From the cell containing the given text, extract its center point as (X, Y) coordinate. 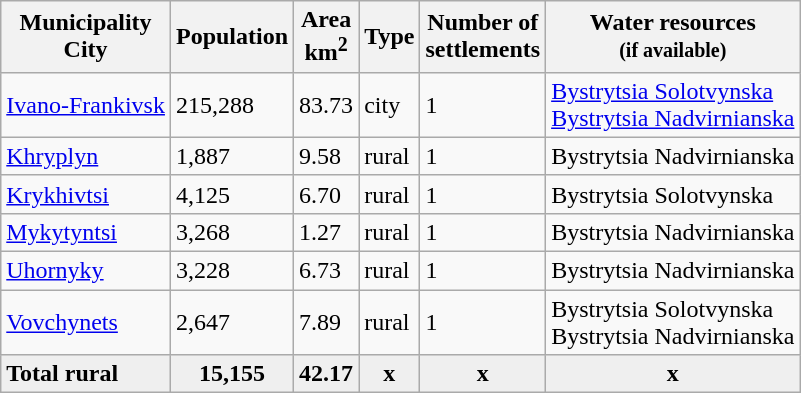
7.89 (326, 322)
215,288 (232, 104)
Type (390, 37)
Area km2 (326, 37)
Total rural (86, 374)
6.73 (326, 271)
83.73 (326, 104)
Vovchynets (86, 322)
4,125 (232, 194)
6.70 (326, 194)
Population (232, 37)
Number of settlements (483, 37)
1.27 (326, 232)
1,887 (232, 156)
Uhornyky (86, 271)
Water resources (if available) (673, 37)
MunicipalityCity (86, 37)
Mykytyntsi (86, 232)
Bystrytsia Solotvynska (673, 194)
3,228 (232, 271)
15,155 (232, 374)
Ivano-Frankivsk (86, 104)
Krykhivtsi (86, 194)
9.58 (326, 156)
3,268 (232, 232)
Khryplyn (86, 156)
city (390, 104)
42.17 (326, 374)
2,647 (232, 322)
